Capture the cell that displays the provided text and extract its [x, y] central coordinate. 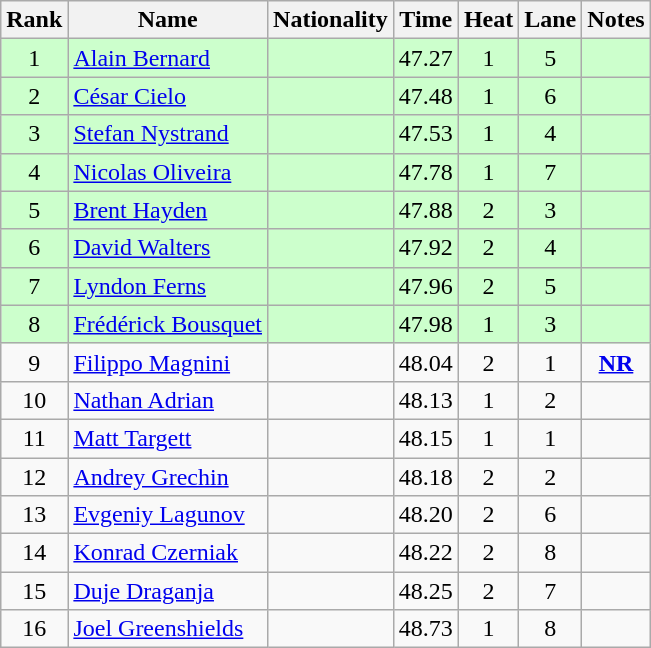
48.13 [426, 400]
48.15 [426, 438]
Brent Hayden [168, 210]
48.25 [426, 591]
48.18 [426, 477]
16 [34, 629]
47.53 [426, 134]
David Walters [168, 248]
Rank [34, 20]
Filippo Magnini [168, 362]
NR [616, 362]
9 [34, 362]
47.96 [426, 286]
47.88 [426, 210]
Matt Targett [168, 438]
14 [34, 553]
Evgeniy Lagunov [168, 515]
47.27 [426, 58]
Frédérick Bousquet [168, 324]
10 [34, 400]
47.98 [426, 324]
Joel Greenshields [168, 629]
Nationality [331, 20]
11 [34, 438]
Konrad Czerniak [168, 553]
48.20 [426, 515]
12 [34, 477]
47.92 [426, 248]
Name [168, 20]
47.78 [426, 172]
Nathan Adrian [168, 400]
13 [34, 515]
Time [426, 20]
César Cielo [168, 96]
48.73 [426, 629]
Stefan Nystrand [168, 134]
48.22 [426, 553]
48.04 [426, 362]
Heat [488, 20]
Lyndon Ferns [168, 286]
Nicolas Oliveira [168, 172]
Andrey Grechin [168, 477]
15 [34, 591]
47.48 [426, 96]
Alain Bernard [168, 58]
Notes [616, 20]
Duje Draganja [168, 591]
Lane [550, 20]
